From the cell containing the given text, extract its center point as (X, Y) coordinate. 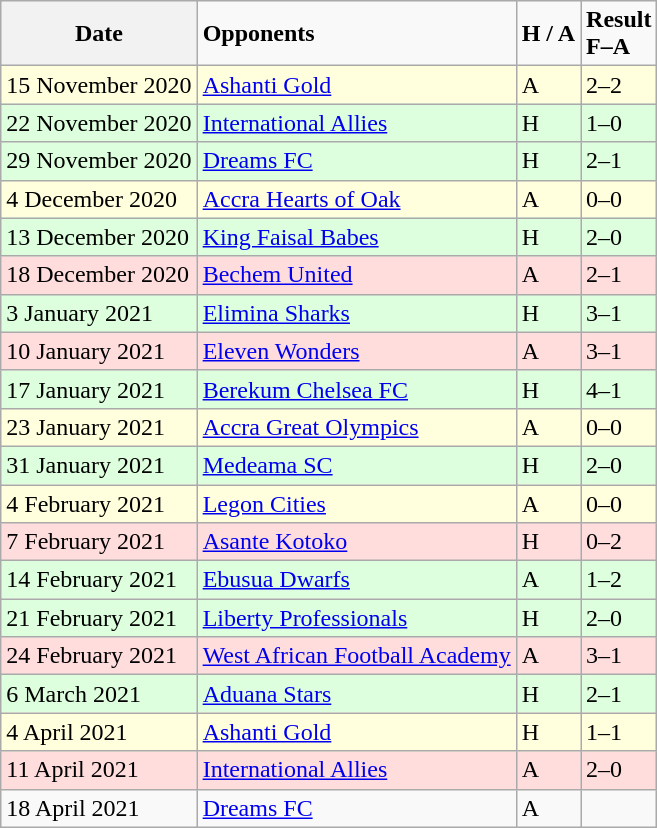
31 January 2021 (99, 465)
23 January 2021 (99, 427)
11 April 2021 (99, 770)
Medeama SC (356, 465)
10 January 2021 (99, 351)
Legon Cities (356, 503)
Liberty Professionals (356, 618)
18 December 2020 (99, 275)
1–2 (619, 580)
24 February 2021 (99, 656)
King Faisal Babes (356, 237)
13 December 2020 (99, 237)
Ebusua Dwarfs (356, 580)
H / A (548, 34)
4 February 2021 (99, 503)
22 November 2020 (99, 123)
Accra Hearts of Oak (356, 199)
Date (99, 34)
29 November 2020 (99, 161)
14 February 2021 (99, 580)
3 January 2021 (99, 313)
Elimina Sharks (356, 313)
4–1 (619, 389)
0–2 (619, 542)
Accra Great Olympics (356, 427)
West African Football Academy (356, 656)
Berekum Chelsea FC (356, 389)
4 April 2021 (99, 732)
Aduana Stars (356, 694)
21 February 2021 (99, 618)
7 February 2021 (99, 542)
1–0 (619, 123)
15 November 2020 (99, 85)
ResultF–A (619, 34)
4 December 2020 (99, 199)
17 January 2021 (99, 389)
6 March 2021 (99, 694)
Eleven Wonders (356, 351)
Asante Kotoko (356, 542)
2–2 (619, 85)
1–1 (619, 732)
18 April 2021 (99, 808)
Opponents (356, 34)
Bechem United (356, 275)
